Return [x, y] of the center of cell containing provided text 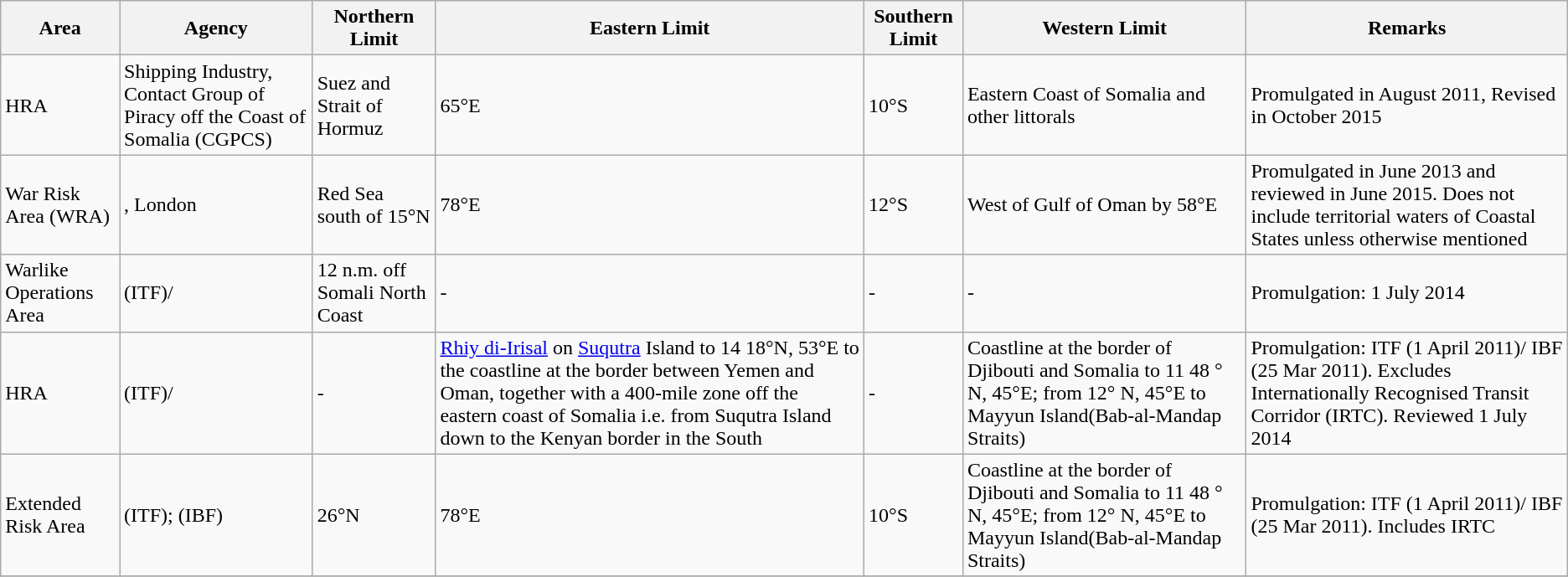
War Risk Area (WRA) [60, 204]
Eastern Limit [650, 28]
Shipping Industry, Contact Group of Piracy off the Coast of Somalia (CGPCS) [216, 106]
Western Limit [1104, 28]
Red Sea south of 15°N [374, 204]
Eastern Coast of Somalia and other littorals [1104, 106]
Remarks [1407, 28]
Promulgated in June 2013 and reviewed in June 2015. Does not include territorial waters of Coastal States unless otherwise mentioned [1407, 204]
Promulgated in August 2011, Revised in October 2015 [1407, 106]
Suez and Strait of Hormuz [374, 106]
12°S [914, 204]
Warlike Operations Area [60, 293]
Agency [216, 28]
West of Gulf of Oman by 58°E [1104, 204]
Promulgation: 1 July 2014 [1407, 293]
26°N [374, 515]
65°E [650, 106]
Area [60, 28]
Northern Limit [374, 28]
, London [216, 204]
Extended Risk Area [60, 515]
(ITF); (IBF) [216, 515]
Southern Limit [914, 28]
12 n.m. off Somali North Coast [374, 293]
Promulgation: ITF (1 April 2011)/ IBF (25 Mar 2011). Excludes Internationally Recognised Transit Corridor (IRTC). Reviewed 1 July 2014 [1407, 393]
Promulgation: ITF (1 April 2011)/ IBF (25 Mar 2011). Includes IRTC [1407, 515]
